Identify which cell holds the provided text, then report its [X, Y] central coordinate. 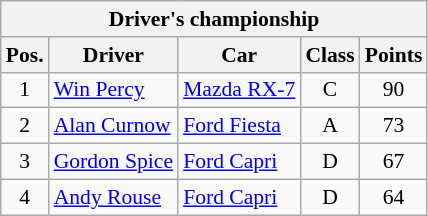
Points [394, 55]
Gordon Spice [114, 162]
C [330, 90]
Win Percy [114, 90]
64 [394, 197]
Class [330, 55]
Car [239, 55]
1 [25, 90]
Andy Rouse [114, 197]
73 [394, 126]
Alan Curnow [114, 126]
Pos. [25, 55]
Driver [114, 55]
3 [25, 162]
Driver's championship [214, 19]
Mazda RX-7 [239, 90]
4 [25, 197]
Ford Fiesta [239, 126]
67 [394, 162]
90 [394, 90]
2 [25, 126]
A [330, 126]
